Determine the (X, Y) coordinate at the center of the cell enclosing the given text.  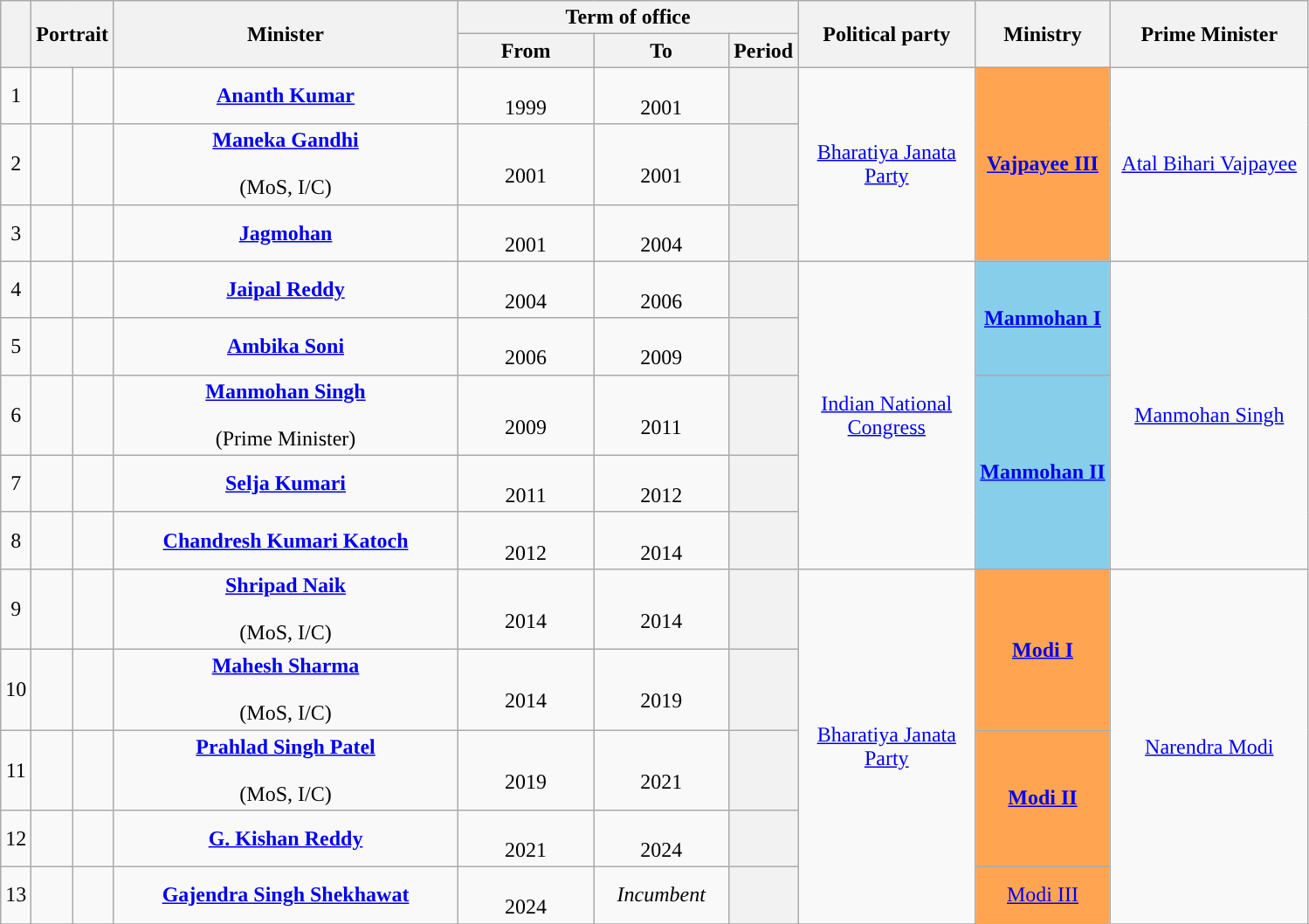
Portrait (72, 34)
11 (16, 770)
Manmohan Singh(Prime Minister) (285, 415)
12 (16, 838)
Modi II (1043, 798)
Manmohan I (1043, 318)
Narendra Modi (1209, 746)
Maneka Gandhi(MoS, I/C) (285, 164)
2 (16, 164)
Ananth Kumar (285, 96)
Mahesh Sharma(MoS, I/C) (285, 689)
Shripad Naik(MoS, I/C) (285, 609)
Modi III (1043, 896)
Prahlad Singh Patel(MoS, I/C) (285, 770)
Ministry (1043, 34)
Indian National Congress (887, 415)
Minister (285, 34)
From (526, 51)
G. Kishan Reddy (285, 838)
Vajpayee III (1043, 164)
Selja Kumari (285, 484)
10 (16, 689)
13 (16, 896)
Jagmohan (285, 232)
Period (763, 51)
Ambika Soni (285, 346)
5 (16, 346)
Gajendra Singh Shekhawat (285, 896)
1999 (526, 96)
7 (16, 484)
Chandresh Kumari Katoch (285, 540)
9 (16, 609)
4 (16, 290)
Atal Bihari Vajpayee (1209, 164)
Manmohan Singh (1209, 415)
Modi I (1043, 649)
Jaipal Reddy (285, 290)
To (662, 51)
Term of office (629, 17)
Political party (887, 34)
Prime Minister (1209, 34)
6 (16, 415)
Incumbent (662, 896)
1 (16, 96)
8 (16, 540)
3 (16, 232)
Manmohan II (1043, 472)
